Identify which cell holds the provided text, then report its (x, y) central coordinate. 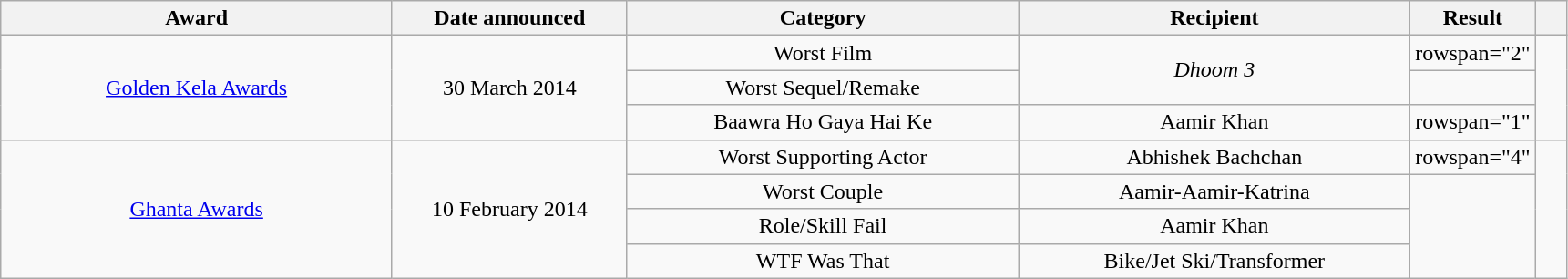
Recipient (1214, 18)
Worst Couple (823, 191)
Baawra Ho Gaya Hai Ke (823, 122)
Golden Kela Awards (197, 88)
Award (197, 18)
Ghanta Awards (197, 209)
Dhoom 3 (1214, 70)
Result (1473, 18)
rowspan="4" (1473, 157)
Abhishek Bachchan (1214, 157)
Worst Sequel/Remake (823, 88)
Worst Supporting Actor (823, 157)
rowspan="2" (1473, 53)
Bike/Jet Ski/Transformer (1214, 261)
Aamir-Aamir-Katrina (1214, 191)
WTF Was That (823, 261)
rowspan="1" (1473, 122)
Worst Film (823, 53)
Category (823, 18)
10 February 2014 (509, 209)
Role/Skill Fail (823, 226)
Date announced (509, 18)
30 March 2014 (509, 88)
